For the text-containing cell, return its midpoint in [X, Y] coordinate format. 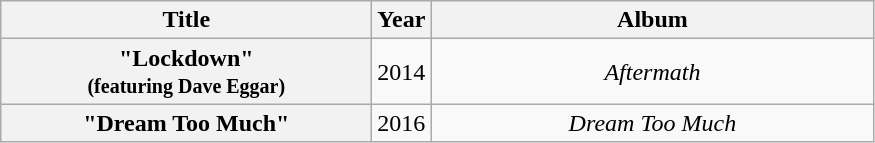
Album [652, 20]
Year [402, 20]
"Dream Too Much" [186, 123]
2014 [402, 72]
Title [186, 20]
Aftermath [652, 72]
Dream Too Much [652, 123]
"Lockdown"(featuring Dave Eggar) [186, 72]
2016 [402, 123]
